Extract the (X, Y) coordinate from the center of the cell holding the provided text.  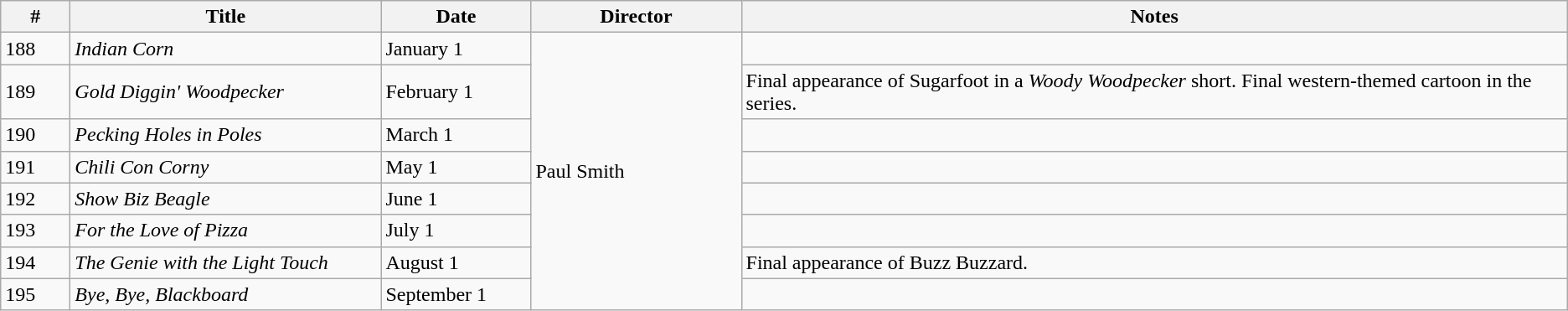
Director (637, 17)
Final appearance of Buzz Buzzard. (1154, 262)
Show Biz Beagle (226, 199)
# (35, 17)
192 (35, 199)
Paul Smith (637, 172)
September 1 (456, 294)
Indian Corn (226, 49)
March 1 (456, 135)
Title (226, 17)
188 (35, 49)
Final appearance of Sugarfoot in a Woody Woodpecker short. Final western-themed cartoon in the series. (1154, 92)
191 (35, 167)
194 (35, 262)
June 1 (456, 199)
Bye, Bye, Blackboard (226, 294)
189 (35, 92)
195 (35, 294)
190 (35, 135)
January 1 (456, 49)
193 (35, 231)
The Genie with the Light Touch (226, 262)
Date (456, 17)
For the Love of Pizza (226, 231)
February 1 (456, 92)
Pecking Holes in Poles (226, 135)
August 1 (456, 262)
Chili Con Corny (226, 167)
May 1 (456, 167)
Gold Diggin' Woodpecker (226, 92)
Notes (1154, 17)
July 1 (456, 231)
